Capture the cell that displays the provided text and extract its (X, Y) central coordinate. 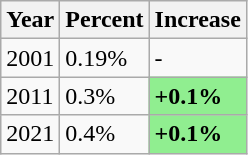
Increase (198, 20)
Percent (104, 20)
2011 (30, 96)
0.19% (104, 58)
- (198, 58)
Year (30, 20)
2021 (30, 134)
0.4% (104, 134)
0.3% (104, 96)
2001 (30, 58)
